Identify which cell holds the provided text, then report its (X, Y) central coordinate. 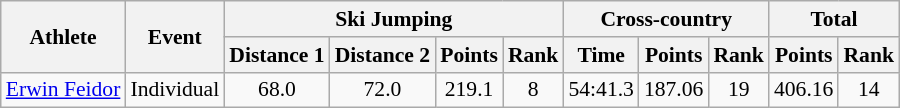
219.1 (469, 90)
Athlete (64, 36)
Distance 1 (276, 55)
14 (868, 90)
187.06 (674, 90)
19 (738, 90)
54:41.3 (600, 90)
Ski Jumping (394, 19)
Event (174, 36)
Distance 2 (382, 55)
Erwin Feidor (64, 90)
Time (600, 55)
72.0 (382, 90)
8 (534, 90)
68.0 (276, 90)
406.16 (804, 90)
Individual (174, 90)
Total (834, 19)
Cross-country (666, 19)
